Capture the cell that displays the provided text and extract its [X, Y] central coordinate. 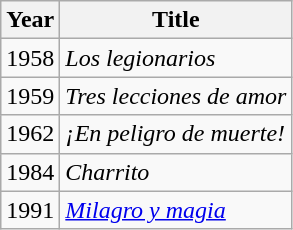
1991 [30, 210]
Title [176, 20]
Milagro y magia [176, 210]
Los legionarios [176, 58]
¡En peligro de muerte! [176, 134]
1984 [30, 172]
Year [30, 20]
1962 [30, 134]
1958 [30, 58]
Tres lecciones de amor [176, 96]
Charrito [176, 172]
1959 [30, 96]
